Capture the cell that displays the provided text and extract its (x, y) central coordinate. 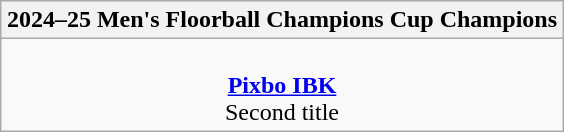
Pixbo IBK Second title (282, 85)
2024–25 Men's Floorball Champions Cup Champions (282, 20)
